Provide the [x, y] coordinate of the cell's center where the given text is located.  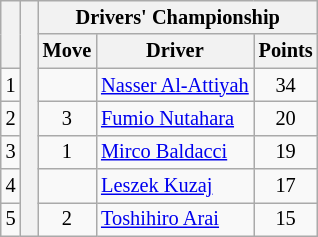
Move [67, 51]
Fumio Nutahara [174, 118]
Drivers' Championship [178, 17]
17 [286, 186]
Driver [174, 51]
5 [11, 219]
20 [286, 118]
19 [286, 152]
Nasser Al-Attiyah [174, 85]
34 [286, 85]
Leszek Kuzaj [174, 186]
Points [286, 51]
15 [286, 219]
Mirco Baldacci [174, 152]
4 [11, 186]
Toshihiro Arai [174, 219]
